Output the [x, y] coordinate of the center of the cell containing the given text.  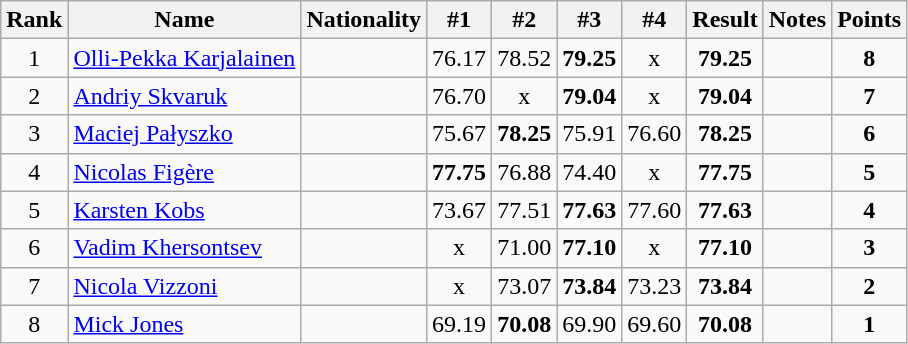
#2 [524, 20]
Nationality [364, 20]
76.88 [524, 172]
77.51 [524, 210]
69.60 [654, 324]
69.90 [590, 324]
69.19 [460, 324]
Andriy Skvaruk [184, 96]
75.91 [590, 134]
77.60 [654, 210]
Notes [797, 20]
Vadim Khersontsev [184, 248]
71.00 [524, 248]
Points [870, 20]
76.60 [654, 134]
Olli-Pekka Karjalainen [184, 58]
#1 [460, 20]
73.23 [654, 286]
76.70 [460, 96]
73.07 [524, 286]
Rank [34, 20]
Nicola Vizzoni [184, 286]
Mick Jones [184, 324]
73.67 [460, 210]
78.52 [524, 58]
74.40 [590, 172]
Karsten Kobs [184, 210]
Maciej Pałyszko [184, 134]
Nicolas Figère [184, 172]
75.67 [460, 134]
Result [725, 20]
#3 [590, 20]
Name [184, 20]
76.17 [460, 58]
#4 [654, 20]
